Output the [x, y] coordinate of the center of the cell containing the given text.  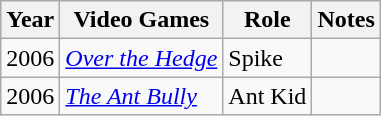
Over the Hedge [142, 58]
The Ant Bully [142, 96]
Notes [346, 20]
Spike [268, 58]
Video Games [142, 20]
Year [30, 20]
Ant Kid [268, 96]
Role [268, 20]
